From the cell containing the given text, extract its center point as (X, Y) coordinate. 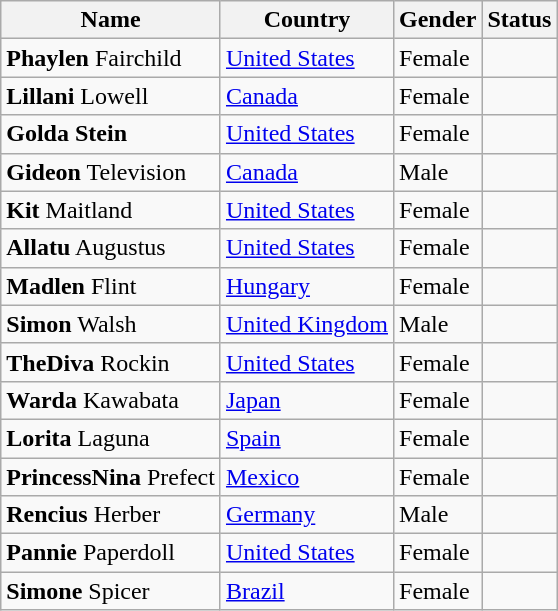
TheDiva Rockin (111, 362)
United Kingdom (306, 324)
Simon Walsh (111, 324)
Golda Stein (111, 134)
Japan (306, 400)
Mexico (306, 477)
Germany (306, 515)
Brazil (306, 591)
Spain (306, 438)
Lorita Laguna (111, 438)
Gideon Television (111, 172)
Name (111, 20)
Phaylen Fairchild (111, 58)
Kit Maitland (111, 210)
Allatu Augustus (111, 248)
Rencius Herber (111, 515)
Madlen Flint (111, 286)
Gender (438, 20)
Hungary (306, 286)
Pannie Paperdoll (111, 553)
Status (520, 20)
Simone Spicer (111, 591)
Country (306, 20)
PrincessNina Prefect (111, 477)
Lillani Lowell (111, 96)
Warda Kawabata (111, 400)
